For the text-containing cell, return its midpoint in [x, y] coordinate format. 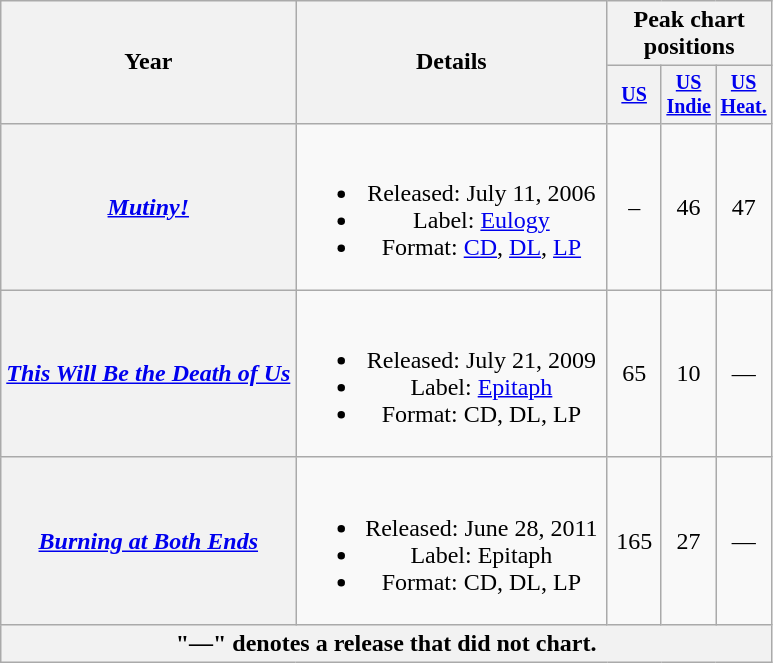
Year [148, 62]
Released: July 21, 2009Label: EpitaphFormat: CD, DL, LP [452, 374]
46 [688, 206]
Peak chart positions [690, 34]
47 [744, 206]
Burning at Both Ends [148, 540]
10 [688, 374]
US Indie [688, 94]
Mutiny! [148, 206]
US Heat. [744, 94]
Details [452, 62]
US [634, 94]
This Will Be the Death of Us [148, 374]
Released: June 28, 2011Label: EpitaphFormat: CD, DL, LP [452, 540]
"—" denotes a release that did not chart. [386, 643]
65 [634, 374]
27 [688, 540]
– [634, 206]
Released: July 11, 2006Label: EulogyFormat: CD, DL, LP [452, 206]
165 [634, 540]
